Scan for the cell matching the given text and deliver its [X, Y] coordinate at center. 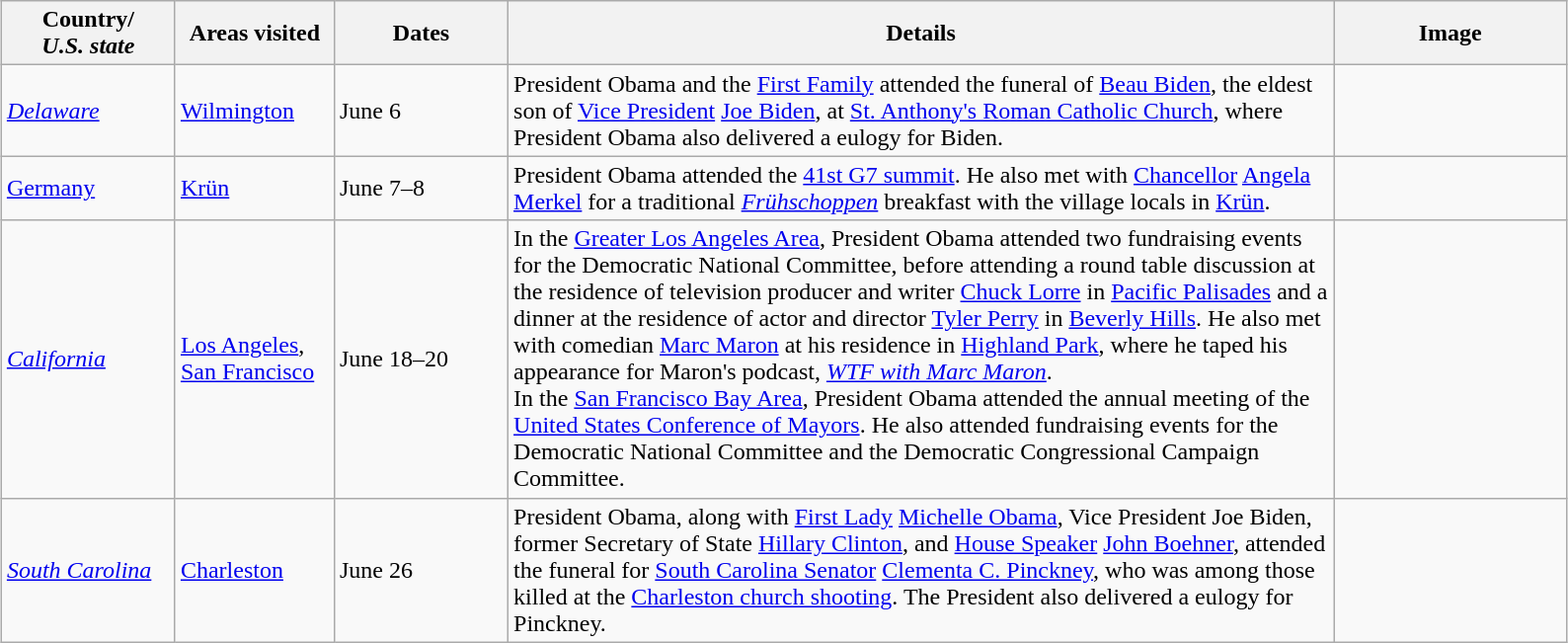
Country/U.S. state [88, 34]
California [88, 360]
Areas visited [255, 34]
Charleston [255, 570]
South Carolina [88, 570]
June 6 [421, 111]
Delaware [88, 111]
Image [1450, 34]
June 26 [421, 570]
Dates [421, 34]
June 7–8 [421, 188]
Details [921, 34]
Germany [88, 188]
Wilmington [255, 111]
June 18–20 [421, 360]
Krün [255, 188]
Los Angeles,San Francisco [255, 360]
